Identify which cell holds the provided text, then report its [X, Y] central coordinate. 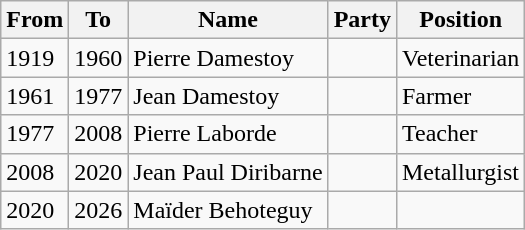
Pierre Damestoy [228, 58]
2026 [98, 210]
Pierre Laborde [228, 134]
Maïder Behoteguy [228, 210]
Jean Paul Diribarne [228, 172]
Veterinarian [460, 58]
Position [460, 20]
Metallurgist [460, 172]
Name [228, 20]
Farmer [460, 96]
Teacher [460, 134]
From [35, 20]
1961 [35, 96]
Jean Damestoy [228, 96]
To [98, 20]
1960 [98, 58]
Party [362, 20]
1919 [35, 58]
